For the text-containing cell, return its midpoint in (X, Y) coordinate format. 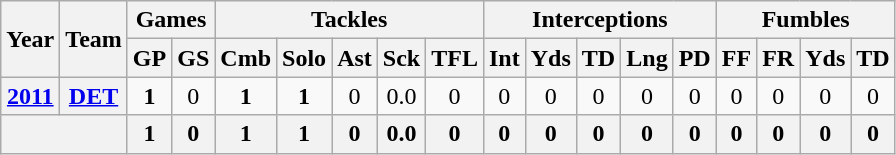
Interceptions (600, 20)
DET (94, 96)
Sck (401, 58)
FR (778, 58)
Cmb (246, 58)
Lng (647, 58)
TFL (455, 58)
Tackles (350, 20)
Games (170, 20)
PD (694, 58)
Year (30, 39)
Int (504, 58)
GS (194, 58)
2011 (30, 96)
Solo (304, 58)
Fumbles (806, 20)
FF (736, 58)
GP (149, 58)
Ast (355, 58)
Team (94, 39)
